Identify which cell holds the provided text, then report its [X, Y] central coordinate. 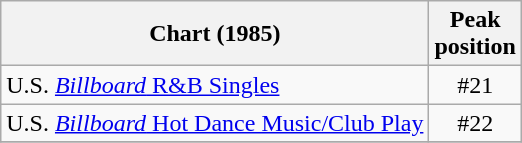
Peakposition [475, 34]
U.S. Billboard R&B Singles [215, 85]
Chart (1985) [215, 34]
#21 [475, 85]
#22 [475, 123]
U.S. Billboard Hot Dance Music/Club Play [215, 123]
